Output the (x, y) coordinate of the center of the cell containing the given text.  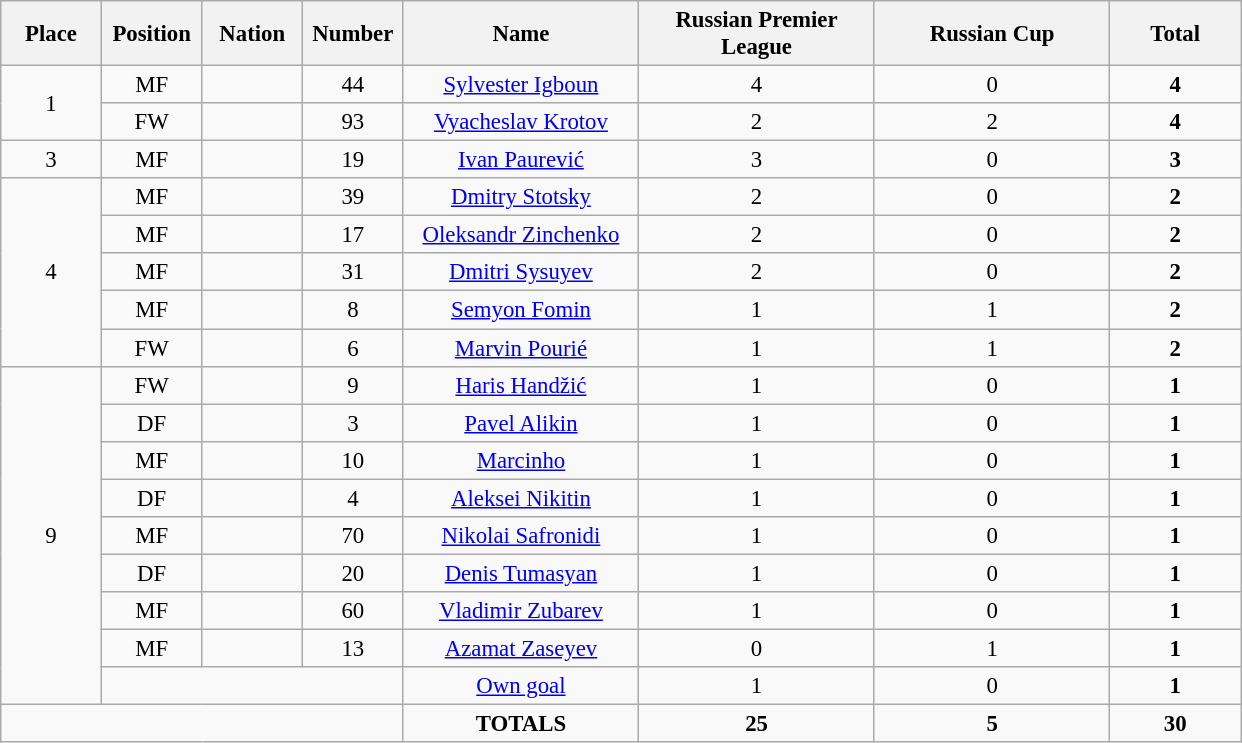
Sylvester Igboun (521, 85)
10 (354, 460)
Haris Handžić (521, 385)
Dmitry Stotsky (521, 197)
Russian Cup (992, 34)
Vyacheslav Krotov (521, 122)
Place (52, 34)
60 (354, 611)
6 (354, 348)
25 (757, 724)
17 (354, 235)
31 (354, 273)
Position (152, 34)
5 (992, 724)
Nikolai Safronidi (521, 536)
Aleksei Nikitin (521, 498)
39 (354, 197)
Semyon Fomin (521, 310)
93 (354, 122)
8 (354, 310)
Name (521, 34)
70 (354, 536)
Russian Premier League (757, 34)
Number (354, 34)
13 (354, 648)
Pavel Alikin (521, 423)
Total (1176, 34)
30 (1176, 724)
20 (354, 573)
19 (354, 160)
TOTALS (521, 724)
Azamat Zaseyev (521, 648)
Oleksandr Zinchenko (521, 235)
Marcinho (521, 460)
Marvin Pourié (521, 348)
Vladimir Zubarev (521, 611)
Dmitri Sysuyev (521, 273)
Denis Tumasyan (521, 573)
44 (354, 85)
Ivan Paurević (521, 160)
Own goal (521, 686)
Nation (252, 34)
